Output the [X, Y] coordinate of the center of the cell containing the given text.  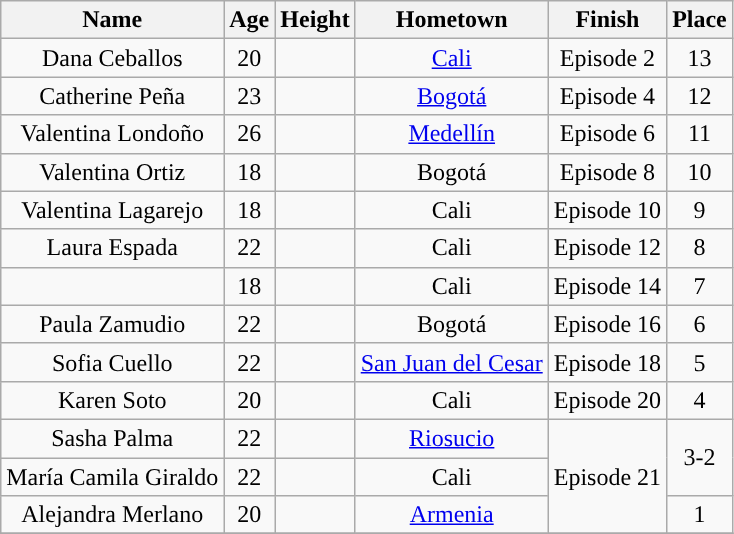
23 [250, 96]
Catherine Peña [112, 96]
6 [700, 324]
Riosucio [452, 438]
María Camila Giraldo [112, 477]
Place [700, 20]
5 [700, 362]
9 [700, 210]
8 [700, 248]
12 [700, 96]
Episode 4 [607, 96]
Finish [607, 20]
Episode 18 [607, 362]
10 [700, 172]
Hometown [452, 20]
Laura Espada [112, 248]
Paula Zamudio [112, 324]
Episode 12 [607, 248]
13 [700, 58]
Height [315, 20]
Episode 16 [607, 324]
7 [700, 286]
Episode 2 [607, 58]
Name [112, 20]
Medellín [452, 134]
Alejandra Merlano [112, 515]
4 [700, 400]
Dana Ceballos [112, 58]
1 [700, 515]
Episode 21 [607, 476]
Sofia Cuello [112, 362]
Valentina Ortiz [112, 172]
3-2 [700, 457]
Valentina Lagarejo [112, 210]
Episode 10 [607, 210]
Episode 8 [607, 172]
Episode 14 [607, 286]
11 [700, 134]
San Juan del Cesar [452, 362]
Karen Soto [112, 400]
Valentina Londoño [112, 134]
26 [250, 134]
Age [250, 20]
Armenia [452, 515]
Episode 6 [607, 134]
Sasha Palma [112, 438]
Episode 20 [607, 400]
